For the text-containing cell, return its midpoint in [X, Y] coordinate format. 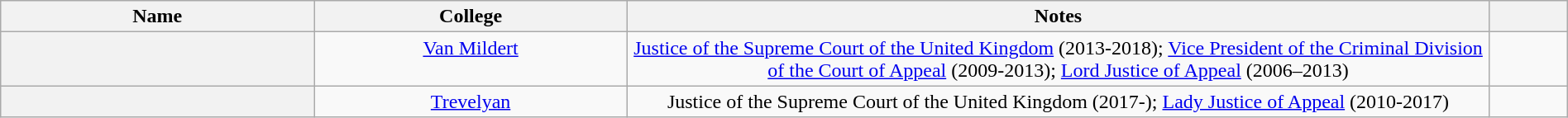
Justice of the Supreme Court of the United Kingdom (2017-); Lady Justice of Appeal (2010-2017) [1059, 101]
Trevelyan [471, 101]
Name [157, 17]
Van Mildert [471, 59]
College [471, 17]
Notes [1059, 17]
